For the text-containing cell, return its midpoint in (X, Y) coordinate format. 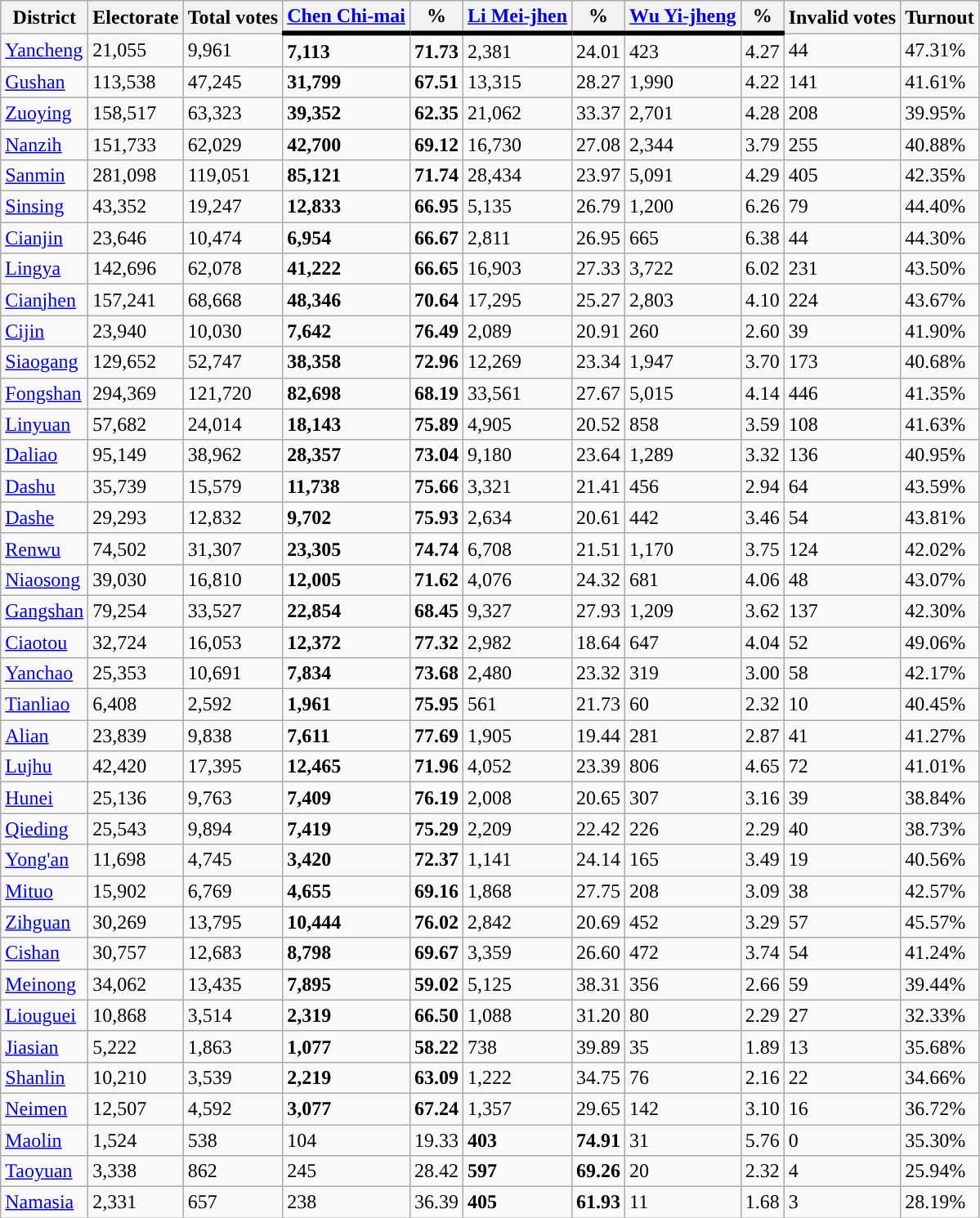
77.69 (436, 736)
23.64 (598, 455)
Turnout (940, 17)
142 (683, 1108)
11,698 (136, 860)
85,121 (347, 176)
Siaogang (44, 362)
Nanzih (44, 145)
Yong'an (44, 860)
657 (233, 1202)
4.06 (762, 580)
18.64 (598, 642)
245 (347, 1171)
2.87 (762, 736)
2,803 (683, 300)
2,319 (347, 1015)
2.60 (762, 331)
16,730 (517, 145)
5,125 (517, 984)
40.45% (940, 705)
26.79 (598, 207)
2.94 (762, 486)
69.26 (598, 1171)
27.67 (598, 393)
10,474 (233, 238)
72.37 (436, 860)
16,810 (233, 580)
69.12 (436, 145)
0 (842, 1140)
Gangshan (44, 611)
4 (842, 1171)
Total votes (233, 17)
5,015 (683, 393)
Li Mei-jhen (517, 17)
30,757 (136, 953)
75.66 (436, 486)
5,135 (517, 207)
Yanchao (44, 674)
52 (842, 642)
36.39 (436, 1202)
31,799 (347, 82)
294,369 (136, 393)
Wu Yi-jheng (683, 17)
24,014 (233, 424)
129,652 (136, 362)
38.84% (940, 798)
64 (842, 486)
Sanmin (44, 176)
2,008 (517, 798)
Ciaotou (44, 642)
71.62 (436, 580)
Shanlin (44, 1077)
39.44% (940, 984)
32.33% (940, 1015)
41.61% (940, 82)
19 (842, 860)
141 (842, 82)
43.07% (940, 580)
806 (683, 767)
75.29 (436, 829)
4.10 (762, 300)
Daliao (44, 455)
452 (683, 922)
63,323 (233, 113)
76.02 (436, 922)
95,149 (136, 455)
42,420 (136, 767)
Cianjhen (44, 300)
32,724 (136, 642)
255 (842, 145)
423 (683, 50)
104 (347, 1140)
80 (683, 1015)
36.72% (940, 1108)
446 (842, 393)
62,029 (233, 145)
307 (683, 798)
23.32 (598, 674)
34.66% (940, 1077)
45.57% (940, 922)
3,722 (683, 269)
Zihguan (44, 922)
25,136 (136, 798)
42.02% (940, 549)
158,517 (136, 113)
2,209 (517, 829)
4.65 (762, 767)
Dashu (44, 486)
Lujhu (44, 767)
1,209 (683, 611)
42.17% (940, 674)
4.28 (762, 113)
17,295 (517, 300)
69.67 (436, 953)
5,222 (136, 1046)
20 (683, 1171)
9,327 (517, 611)
28,357 (347, 455)
24.32 (598, 580)
42.30% (940, 611)
9,180 (517, 455)
23,940 (136, 331)
9,702 (347, 517)
20.91 (598, 331)
16 (842, 1108)
23.39 (598, 767)
356 (683, 984)
19.33 (436, 1140)
34.75 (598, 1077)
20.61 (598, 517)
38.73% (940, 829)
41.63% (940, 424)
41.27% (940, 736)
6,954 (347, 238)
1,357 (517, 1108)
Linyuan (44, 424)
59 (842, 984)
18,143 (347, 424)
31,307 (233, 549)
48,346 (347, 300)
3,077 (347, 1108)
Gushan (44, 82)
33,527 (233, 611)
3.49 (762, 860)
281 (683, 736)
5.76 (762, 1140)
43.81% (940, 517)
62,078 (233, 269)
681 (683, 580)
48 (842, 580)
39.95% (940, 113)
1,868 (517, 891)
13 (842, 1046)
1,141 (517, 860)
39,030 (136, 580)
4.14 (762, 393)
19,247 (233, 207)
28.27 (598, 82)
1,524 (136, 1140)
73.04 (436, 455)
3.00 (762, 674)
35.30% (940, 1140)
2.66 (762, 984)
27.08 (598, 145)
74.91 (598, 1140)
42.35% (940, 176)
21.41 (598, 486)
43.50% (940, 269)
82,698 (347, 393)
7,834 (347, 674)
224 (842, 300)
597 (517, 1171)
6.26 (762, 207)
34,062 (136, 984)
40.88% (940, 145)
137 (842, 611)
6,408 (136, 705)
47.31% (940, 50)
District (44, 17)
25,353 (136, 674)
76.49 (436, 331)
12,507 (136, 1108)
4.27 (762, 50)
20.52 (598, 424)
538 (233, 1140)
66.65 (436, 269)
49.06% (940, 642)
75.93 (436, 517)
3,539 (233, 1077)
13,435 (233, 984)
Mituo (44, 891)
58.22 (436, 1046)
27.75 (598, 891)
35,739 (136, 486)
72.96 (436, 362)
40.68% (940, 362)
38,962 (233, 455)
3,338 (136, 1171)
3,321 (517, 486)
2,811 (517, 238)
77.32 (436, 642)
7,113 (347, 50)
Cianjin (44, 238)
25.94% (940, 1171)
71.74 (436, 176)
10,691 (233, 674)
23,646 (136, 238)
26.95 (598, 238)
Cijin (44, 331)
3,359 (517, 953)
Alian (44, 736)
57 (842, 922)
3.70 (762, 362)
59.02 (436, 984)
43.67% (940, 300)
Liouguei (44, 1015)
Qieding (44, 829)
68.45 (436, 611)
3.59 (762, 424)
4.04 (762, 642)
7,642 (347, 331)
73.68 (436, 674)
3.46 (762, 517)
1,863 (233, 1046)
68,668 (233, 300)
3.29 (762, 922)
12,465 (347, 767)
12,269 (517, 362)
Hunei (44, 798)
Chen Chi-mai (347, 17)
Fongshan (44, 393)
66.95 (436, 207)
665 (683, 238)
75.89 (436, 424)
9,894 (233, 829)
3.74 (762, 953)
2,219 (347, 1077)
4,655 (347, 891)
23.97 (598, 176)
23,305 (347, 549)
28,434 (517, 176)
9,838 (233, 736)
1,961 (347, 705)
260 (683, 331)
1,905 (517, 736)
40 (842, 829)
41 (842, 736)
3.09 (762, 891)
1,170 (683, 549)
2,842 (517, 922)
858 (683, 424)
Niaosong (44, 580)
3.32 (762, 455)
Electorate (136, 17)
60 (683, 705)
74.74 (436, 549)
12,372 (347, 642)
2,634 (517, 517)
7,611 (347, 736)
16,053 (233, 642)
3.75 (762, 549)
7,895 (347, 984)
79,254 (136, 611)
19.44 (598, 736)
29.65 (598, 1108)
5,091 (683, 176)
63.09 (436, 1077)
25.27 (598, 300)
173 (842, 362)
41.90% (940, 331)
6.38 (762, 238)
Taoyuan (44, 1171)
76.19 (436, 798)
121,720 (233, 393)
10,210 (136, 1077)
7,409 (347, 798)
44.30% (940, 238)
142,696 (136, 269)
Cishan (44, 953)
67.51 (436, 82)
29,293 (136, 517)
1,289 (683, 455)
238 (347, 1202)
27 (842, 1015)
2,089 (517, 331)
15,902 (136, 891)
16,903 (517, 269)
1,077 (347, 1046)
43.59% (940, 486)
25,543 (136, 829)
319 (683, 674)
39,352 (347, 113)
44.40% (940, 207)
1,200 (683, 207)
58 (842, 674)
17,395 (233, 767)
442 (683, 517)
10,868 (136, 1015)
38.31 (598, 984)
157,241 (136, 300)
Lingya (44, 269)
113,538 (136, 82)
12,833 (347, 207)
21.73 (598, 705)
8,798 (347, 953)
9,763 (233, 798)
6,708 (517, 549)
21,062 (517, 113)
38 (842, 891)
67.24 (436, 1108)
151,733 (136, 145)
Yancheng (44, 50)
21,055 (136, 50)
76 (683, 1077)
24.14 (598, 860)
4,052 (517, 767)
2,592 (233, 705)
3,420 (347, 860)
11,738 (347, 486)
22,854 (347, 611)
231 (842, 269)
70.64 (436, 300)
57,682 (136, 424)
11 (683, 1202)
68.19 (436, 393)
52,747 (233, 362)
71.73 (436, 50)
2,480 (517, 674)
74,502 (136, 549)
12,683 (233, 953)
41,222 (347, 269)
108 (842, 424)
4,076 (517, 580)
61.93 (598, 1202)
Neimen (44, 1108)
281,098 (136, 176)
1,990 (683, 82)
62.35 (436, 113)
4.22 (762, 82)
15,579 (233, 486)
9,961 (233, 50)
42,700 (347, 145)
66.67 (436, 238)
1,222 (517, 1077)
862 (233, 1171)
47,245 (233, 82)
561 (517, 705)
31 (683, 1140)
6.02 (762, 269)
72 (842, 767)
1.68 (762, 1202)
39.89 (598, 1046)
13,315 (517, 82)
6,769 (233, 891)
12,005 (347, 580)
2,344 (683, 145)
35 (683, 1046)
Invalid votes (842, 17)
23,839 (136, 736)
4,592 (233, 1108)
Namasia (44, 1202)
40.56% (940, 860)
738 (517, 1046)
28.42 (436, 1171)
Renwu (44, 549)
Tianliao (44, 705)
2,982 (517, 642)
12,832 (233, 517)
30,269 (136, 922)
1,947 (683, 362)
136 (842, 455)
7,419 (347, 829)
Sinsing (44, 207)
119,051 (233, 176)
3,514 (233, 1015)
4,905 (517, 424)
33.37 (598, 113)
28.19% (940, 1202)
226 (683, 829)
Zuoying (44, 113)
79 (842, 207)
2,331 (136, 1202)
Dashe (44, 517)
3.16 (762, 798)
33,561 (517, 393)
10 (842, 705)
75.95 (436, 705)
69.16 (436, 891)
13,795 (233, 922)
35.68% (940, 1046)
38,358 (347, 362)
66.50 (436, 1015)
22 (842, 1077)
42.57% (940, 891)
1.89 (762, 1046)
22.42 (598, 829)
20.69 (598, 922)
403 (517, 1140)
27.33 (598, 269)
41.24% (940, 953)
27.93 (598, 611)
4,745 (233, 860)
1,088 (517, 1015)
26.60 (598, 953)
10,444 (347, 922)
23.34 (598, 362)
71.96 (436, 767)
20.65 (598, 798)
3.79 (762, 145)
Jiasian (44, 1046)
2,381 (517, 50)
124 (842, 549)
43,352 (136, 207)
31.20 (598, 1015)
2,701 (683, 113)
10,030 (233, 331)
456 (683, 486)
3 (842, 1202)
Meinong (44, 984)
40.95% (940, 455)
24.01 (598, 50)
21.51 (598, 549)
Maolin (44, 1140)
3.10 (762, 1108)
647 (683, 642)
2.16 (762, 1077)
41.35% (940, 393)
472 (683, 953)
3.62 (762, 611)
4.29 (762, 176)
41.01% (940, 767)
165 (683, 860)
